Return the [X, Y] coordinate for the center point of the cell that contains the specified text.  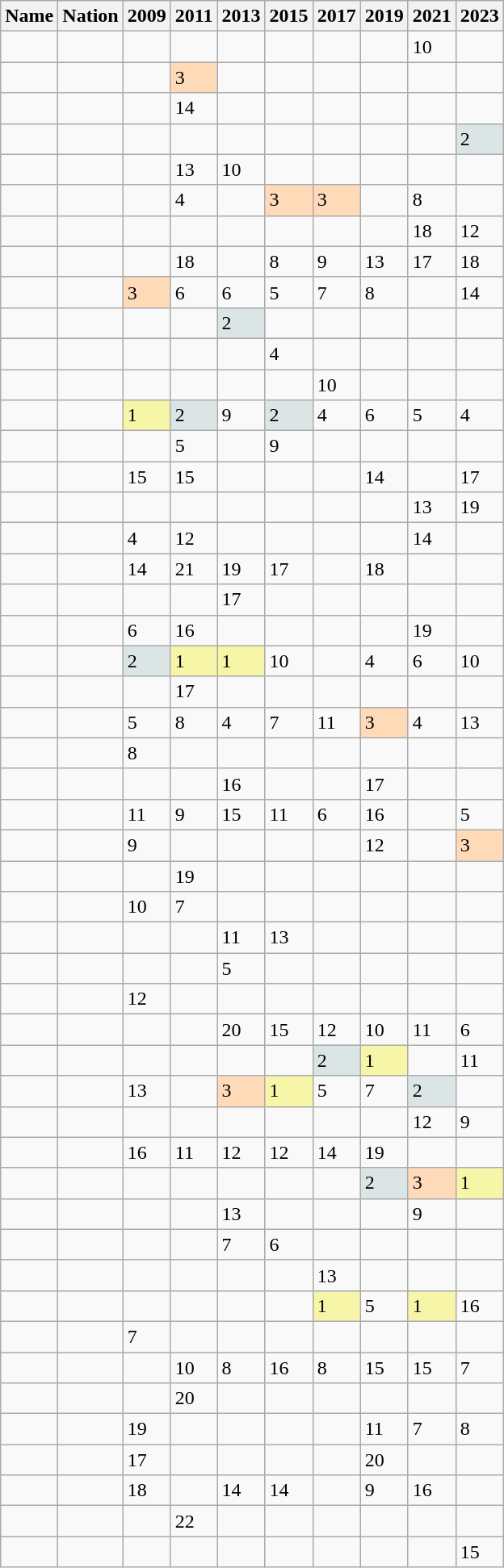
2011 [194, 16]
Name [29, 16]
2017 [336, 16]
2009 [147, 16]
2013 [241, 16]
2015 [289, 16]
2023 [480, 16]
2019 [384, 16]
21 [194, 569]
22 [194, 1521]
2021 [431, 16]
Nation [90, 16]
